Return (X, Y) of the center of cell containing provided text 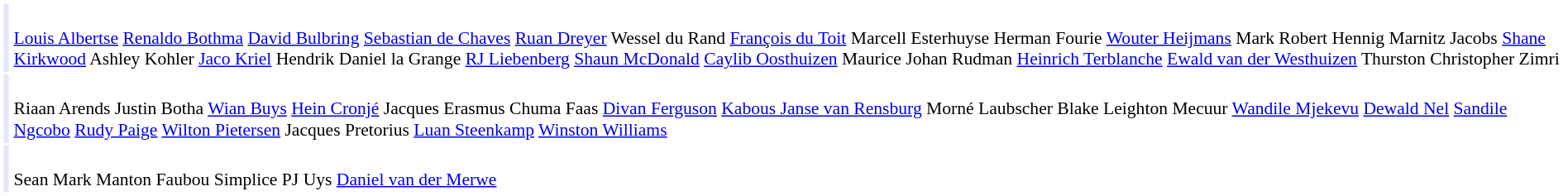
Sean Mark Manton Faubou Simplice PJ Uys Daniel van der Merwe (788, 169)
